Return (x, y) of the center of cell containing provided text 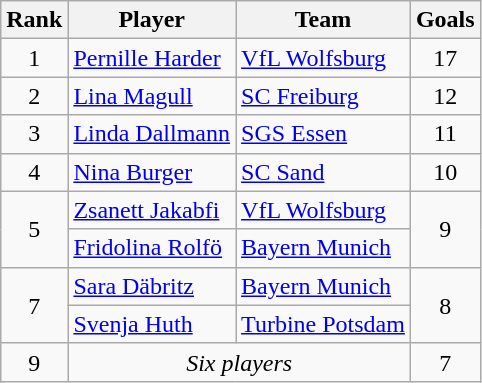
Svenja Huth (152, 324)
SC Freiburg (324, 96)
Nina Burger (152, 172)
Team (324, 20)
Six players (240, 362)
11 (445, 134)
5 (34, 229)
Zsanett Jakabfi (152, 210)
SGS Essen (324, 134)
Linda Dallmann (152, 134)
10 (445, 172)
Fridolina Rolfö (152, 248)
Player (152, 20)
1 (34, 58)
8 (445, 305)
SC Sand (324, 172)
2 (34, 96)
Rank (34, 20)
Sara Däbritz (152, 286)
17 (445, 58)
12 (445, 96)
Turbine Potsdam (324, 324)
4 (34, 172)
Pernille Harder (152, 58)
Lina Magull (152, 96)
3 (34, 134)
Goals (445, 20)
